From the cell containing the given text, extract its center point as (X, Y) coordinate. 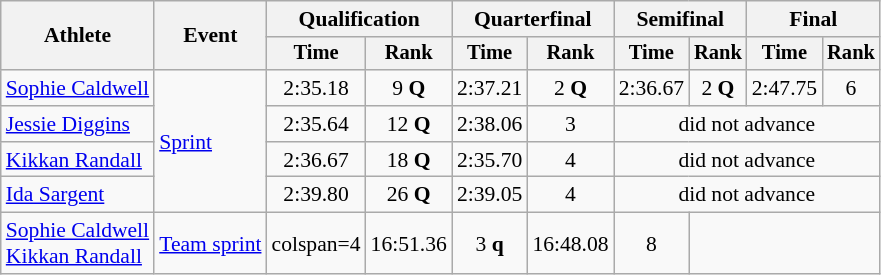
Jessie Diggins (78, 124)
Ida Sargent (78, 195)
8 (652, 244)
9 Q (409, 88)
2:35.18 (316, 88)
2:47.75 (784, 88)
colspan=4 (316, 244)
Quarterfinal (533, 19)
Event (210, 36)
Kikkan Randall (78, 160)
26 Q (409, 195)
Athlete (78, 36)
Semifinal (680, 19)
2:38.06 (490, 124)
2:35.64 (316, 124)
2:39.80 (316, 195)
2:37.21 (490, 88)
Sophie CaldwellKikkan Randall (78, 244)
2:35.70 (490, 160)
Sprint (210, 141)
16:51.36 (409, 244)
Qualification (360, 19)
16:48.08 (570, 244)
12 Q (409, 124)
6 (851, 88)
2:39.05 (490, 195)
18 Q (409, 160)
Final (814, 19)
3 q (490, 244)
Sophie Caldwell (78, 88)
Team sprint (210, 244)
3 (570, 124)
